Pinpoint the cell where the given text exists, returning its (x, y) midpoint coordinate. 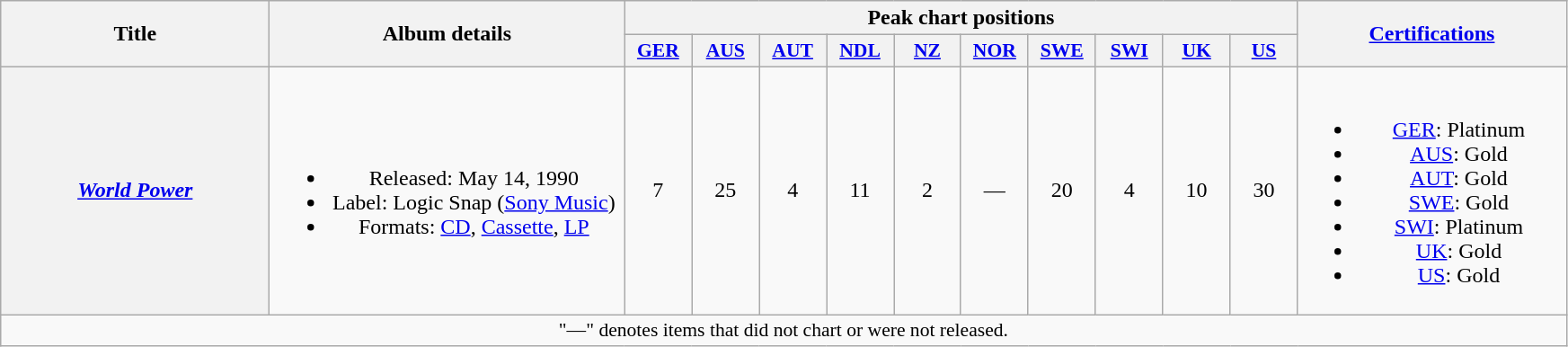
Peak chart positions (961, 18)
20 (1062, 191)
UK (1197, 51)
SWE (1062, 51)
SWI (1129, 51)
"—" denotes items that did not chart or were not released. (784, 331)
NOR (994, 51)
GER (658, 51)
World Power (135, 191)
AUT (793, 51)
30 (1263, 191)
GER: PlatinumAUS: GoldAUT: GoldSWE: GoldSWI: PlatinumUK: GoldUS: Gold (1432, 191)
7 (658, 191)
Certifications (1432, 34)
11 (861, 191)
10 (1197, 191)
US (1263, 51)
NZ (927, 51)
NDL (861, 51)
— (994, 191)
25 (726, 191)
Title (135, 34)
AUS (726, 51)
2 (927, 191)
Album details (447, 34)
Released: May 14, 1990Label: Logic Snap (Sony Music)Formats: CD, Cassette, LP (447, 191)
